From the cell containing the given text, extract its center point as (x, y) coordinate. 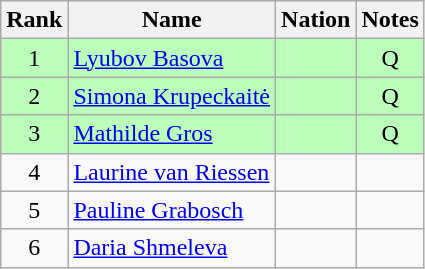
Pauline Grabosch (172, 210)
3 (34, 134)
Laurine van Riessen (172, 172)
2 (34, 96)
Daria Shmeleva (172, 248)
6 (34, 248)
5 (34, 210)
Mathilde Gros (172, 134)
Name (172, 20)
Lyubov Basova (172, 58)
Notes (390, 20)
Simona Krupeckaitė (172, 96)
Nation (316, 20)
4 (34, 172)
1 (34, 58)
Rank (34, 20)
